Determine the [X, Y] coordinate at the center of the cell enclosing the given text.  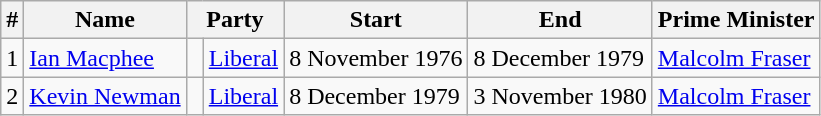
Ian Macphee [105, 58]
Party [234, 20]
Name [105, 20]
2 [12, 96]
# [12, 20]
3 November 1980 [560, 96]
8 November 1976 [376, 58]
Start [376, 20]
Kevin Newman [105, 96]
1 [12, 58]
End [560, 20]
Prime Minister [736, 20]
